Pinpoint the cell where the given text exists, returning its (X, Y) midpoint coordinate. 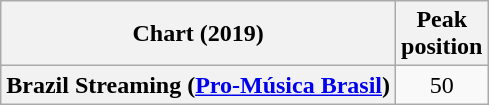
Chart (2019) (198, 34)
Brazil Streaming (Pro-Música Brasil) (198, 85)
Peakposition (442, 34)
50 (442, 85)
